Identify which cell holds the provided text, then report its [X, Y] central coordinate. 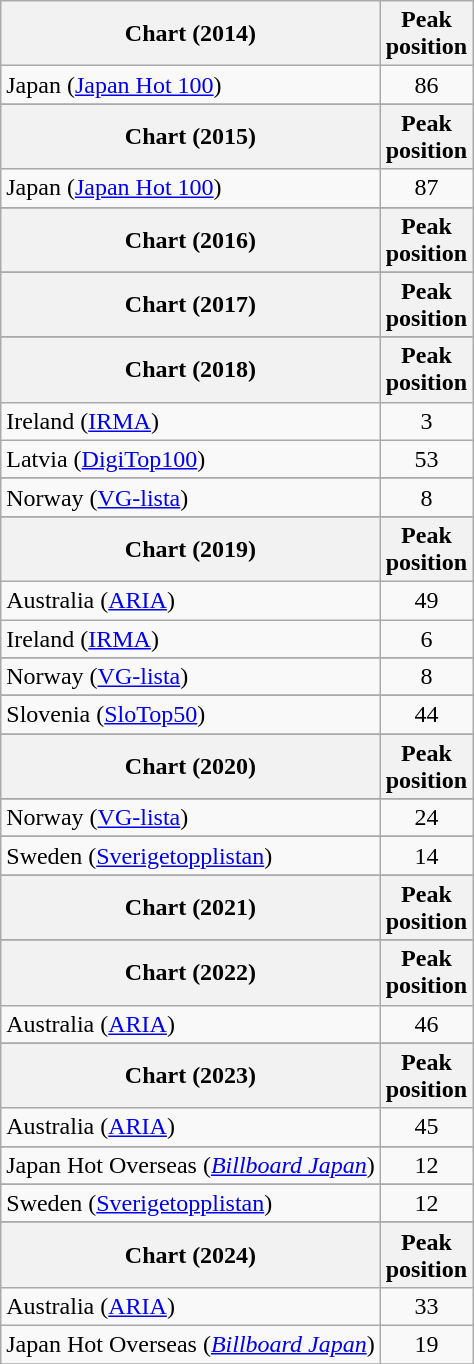
44 [426, 715]
Chart (2020) [190, 766]
Chart (2018) [190, 370]
Chart (2023) [190, 1076]
86 [426, 85]
3 [426, 421]
33 [426, 1306]
6 [426, 639]
46 [426, 1024]
53 [426, 459]
Chart (2024) [190, 1254]
Chart (2019) [190, 548]
Chart (2016) [190, 240]
Chart (2021) [190, 908]
Chart (2014) [190, 34]
Chart (2017) [190, 304]
87 [426, 188]
19 [426, 1344]
Latvia (DigiTop100) [190, 459]
49 [426, 600]
Chart (2022) [190, 972]
45 [426, 1127]
Slovenia (SloTop50) [190, 715]
24 [426, 818]
14 [426, 856]
Chart (2015) [190, 136]
